Identify which cell holds the provided text, then report its [x, y] central coordinate. 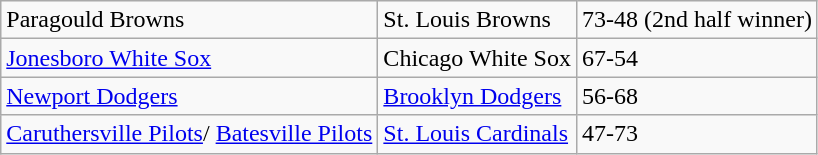
Brooklyn Dodgers [478, 96]
Chicago White Sox [478, 58]
73-48 (2nd half winner) [696, 20]
56-68 [696, 96]
67-54 [696, 58]
St. Louis Cardinals [478, 134]
St. Louis Browns [478, 20]
Jonesboro White Sox [190, 58]
Newport Dodgers [190, 96]
Caruthersville Pilots/ Batesville Pilots [190, 134]
Paragould Browns [190, 20]
47-73 [696, 134]
